Identify which cell holds the provided text, then report its [x, y] central coordinate. 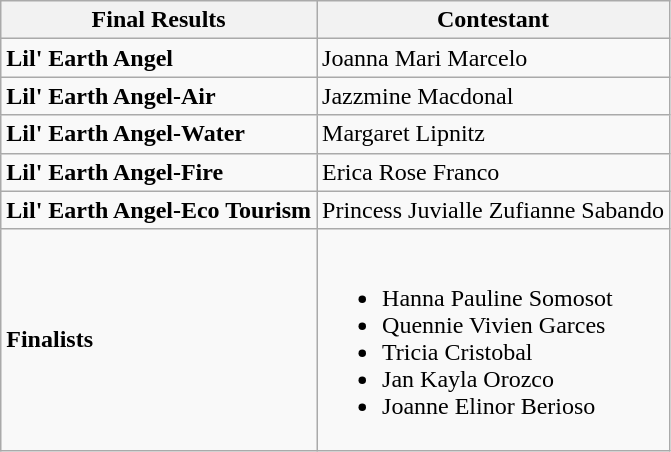
Lil' Earth Angel-Air [159, 96]
Lil' Earth Angel-Eco Tourism [159, 210]
Lil' Earth Angel-Water [159, 134]
Hanna Pauline SomosotQuennie Vivien GarcesTricia CristobalJan Kayla OrozcoJoanne Elinor Berioso [494, 340]
Margaret Lipnitz [494, 134]
Joanna Mari Marcelo [494, 58]
Princess Juvialle Zufianne Sabando [494, 210]
Finalists [159, 340]
Contestant [494, 20]
Lil' Earth Angel [159, 58]
Jazzmine Macdonal [494, 96]
Final Results [159, 20]
Lil' Earth Angel-Fire [159, 172]
Erica Rose Franco [494, 172]
